Return [x, y] of the center of cell containing provided text 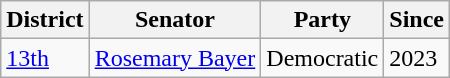
Party [322, 20]
13th [45, 58]
2023 [417, 58]
District [45, 20]
Senator [175, 20]
Rosemary Bayer [175, 58]
Since [417, 20]
Democratic [322, 58]
